Provide the [X, Y] coordinate of the cell's center where the given text is located.  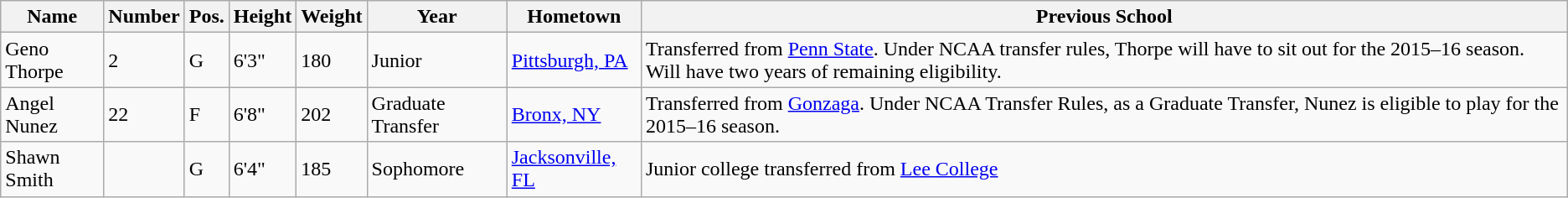
Bronx, NY [574, 114]
Weight [332, 17]
Sophomore [437, 169]
Junior [437, 60]
F [206, 114]
6'4" [262, 169]
Transferred from Gonzaga. Under NCAA Transfer Rules, as a Graduate Transfer, Nunez is eligible to play for the 2015–16 season. [1104, 114]
Geno Thorpe [52, 60]
185 [332, 169]
Year [437, 17]
Previous School [1104, 17]
22 [144, 114]
180 [332, 60]
Number [144, 17]
6'8" [262, 114]
Junior college transferred from Lee College [1104, 169]
6'3" [262, 60]
Name [52, 17]
Height [262, 17]
Angel Nunez [52, 114]
Jacksonville, FL [574, 169]
2 [144, 60]
Shawn Smith [52, 169]
Hometown [574, 17]
Graduate Transfer [437, 114]
Pos. [206, 17]
Pittsburgh, PA [574, 60]
202 [332, 114]
